Search for the cell housing the specified text and yield its [x, y] center coordinate. 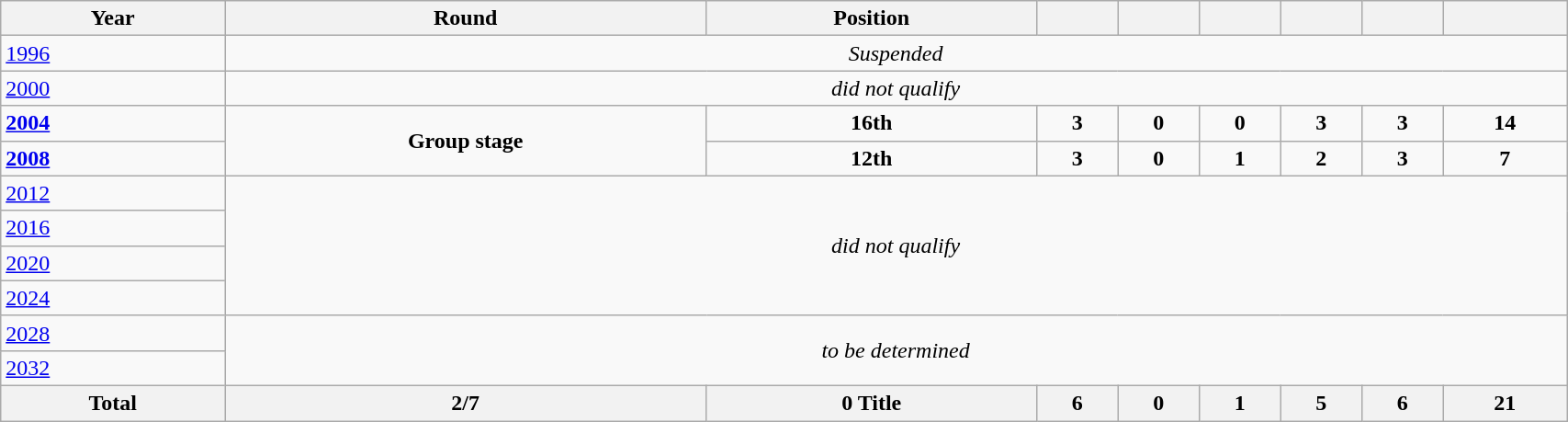
16th [872, 123]
Total [113, 403]
2020 [113, 263]
Position [872, 18]
5 [1321, 403]
14 [1505, 123]
2024 [113, 298]
2028 [113, 333]
0 Title [872, 403]
1996 [113, 53]
2012 [113, 193]
2000 [113, 88]
Year [113, 18]
Suspended [897, 53]
2016 [113, 228]
21 [1505, 403]
7 [1505, 158]
2032 [113, 368]
2 [1321, 158]
2004 [113, 123]
Round [466, 18]
Group stage [466, 141]
12th [872, 158]
to be determined [897, 350]
2/7 [466, 403]
2008 [113, 158]
